Output the (X, Y) coordinate of the center of the cell containing the given text.  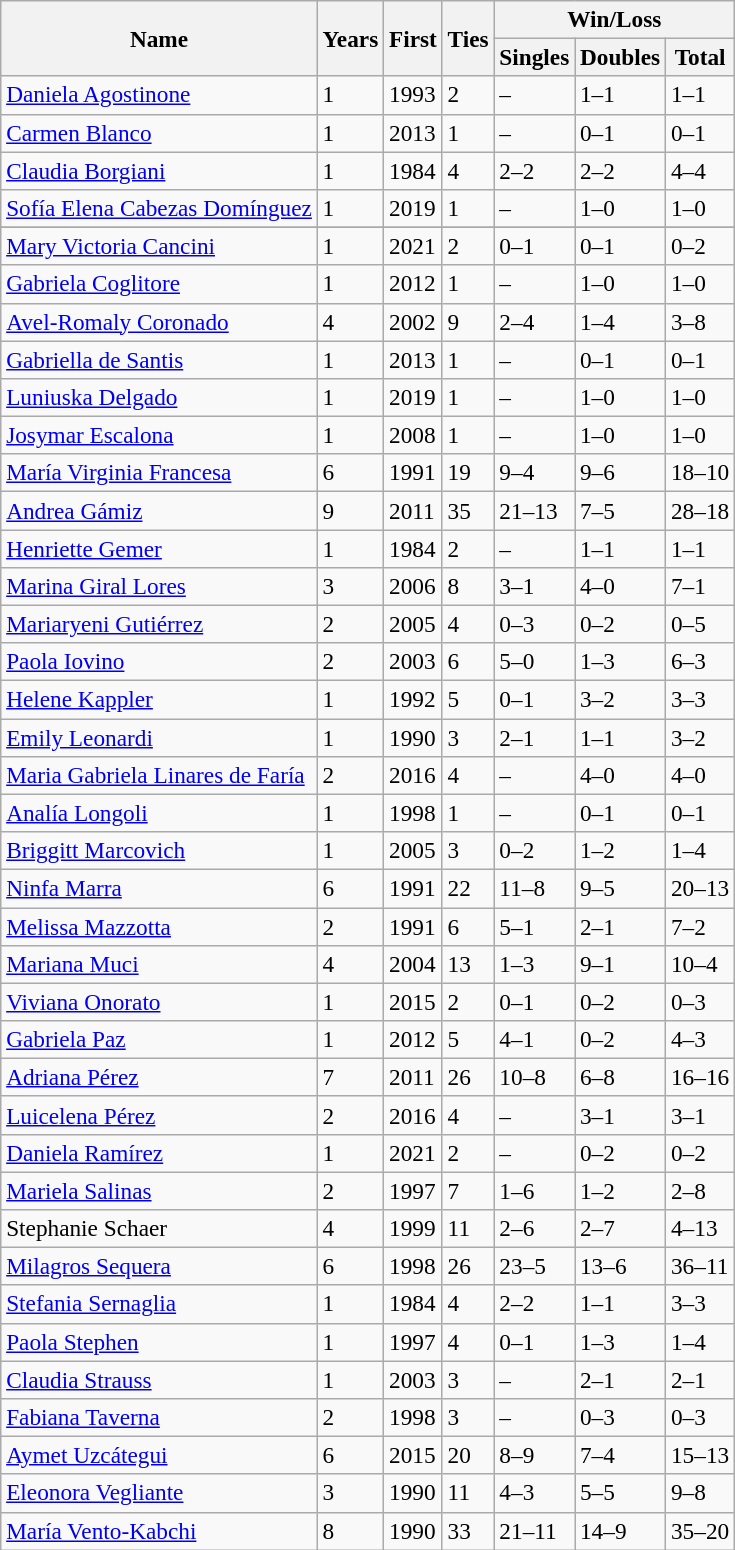
First (414, 38)
Total (700, 57)
Josymar Escalona (159, 435)
Ties (468, 38)
1999 (414, 1228)
Fabiana Taverna (159, 1417)
Helene Kappler (159, 699)
23–5 (534, 1266)
Doubles (620, 57)
9–1 (620, 964)
Melissa Mazzotta (159, 926)
Briggitt Marcovich (159, 850)
2002 (414, 322)
8–9 (534, 1455)
2–4 (534, 322)
Daniela Ramírez (159, 1153)
15–13 (700, 1455)
7–5 (620, 510)
Adriana Pérez (159, 1077)
Mariela Salinas (159, 1190)
9–8 (700, 1493)
1–6 (534, 1190)
35 (468, 510)
Claudia Strauss (159, 1379)
Claudia Borgiani (159, 170)
Mariaryeni Gutiérrez (159, 624)
Luicelena Pérez (159, 1115)
20–13 (700, 888)
Paola Stephen (159, 1342)
36–11 (700, 1266)
14–9 (620, 1531)
5–1 (534, 926)
4–1 (534, 1039)
María Vento-Kabchi (159, 1531)
Gabriela Coglitore (159, 284)
7–2 (700, 926)
Name (159, 38)
22 (468, 888)
5–5 (620, 1493)
2004 (414, 964)
Stephanie Schaer (159, 1228)
Marina Giral Lores (159, 586)
Ninfa Marra (159, 888)
0–5 (700, 624)
5–0 (534, 662)
11–8 (534, 888)
Gabriella de Santis (159, 359)
13 (468, 964)
1993 (414, 95)
1992 (414, 699)
2008 (414, 435)
9–6 (620, 473)
Avel-Romaly Coronado (159, 322)
Analía Longoli (159, 813)
Andrea Gámiz (159, 510)
28–18 (700, 510)
2006 (414, 586)
Mary Victoria Cancini (159, 246)
2–8 (700, 1190)
18–10 (700, 473)
16–16 (700, 1077)
9–4 (534, 473)
Years (350, 38)
4–13 (700, 1228)
Viviana Onorato (159, 1002)
Milagros Sequera (159, 1266)
21–11 (534, 1531)
Win/Loss (614, 19)
6–3 (700, 662)
21–13 (534, 510)
Gabriela Paz (159, 1039)
Henriette Gemer (159, 548)
Maria Gabriela Linares de Faría (159, 775)
2–7 (620, 1228)
Luniuska Delgado (159, 397)
13–6 (620, 1266)
20 (468, 1455)
Aymet Uzcátegui (159, 1455)
Daniela Agostinone (159, 95)
10–4 (700, 964)
6–8 (620, 1077)
10–8 (534, 1077)
7–4 (620, 1455)
4–4 (700, 170)
19 (468, 473)
Singles (534, 57)
Emily Leonardi (159, 737)
Stefania Sernaglia (159, 1304)
María Virginia Francesa (159, 473)
Eleonora Vegliante (159, 1493)
Paola Iovino (159, 662)
35–20 (700, 1531)
Mariana Muci (159, 964)
Carmen Blanco (159, 133)
2–6 (534, 1228)
Sofía Elena Cabezas Domínguez (159, 208)
7–1 (700, 586)
9–5 (620, 888)
33 (468, 1531)
3–8 (700, 322)
